Search for the cell housing the specified text and yield its (x, y) center coordinate. 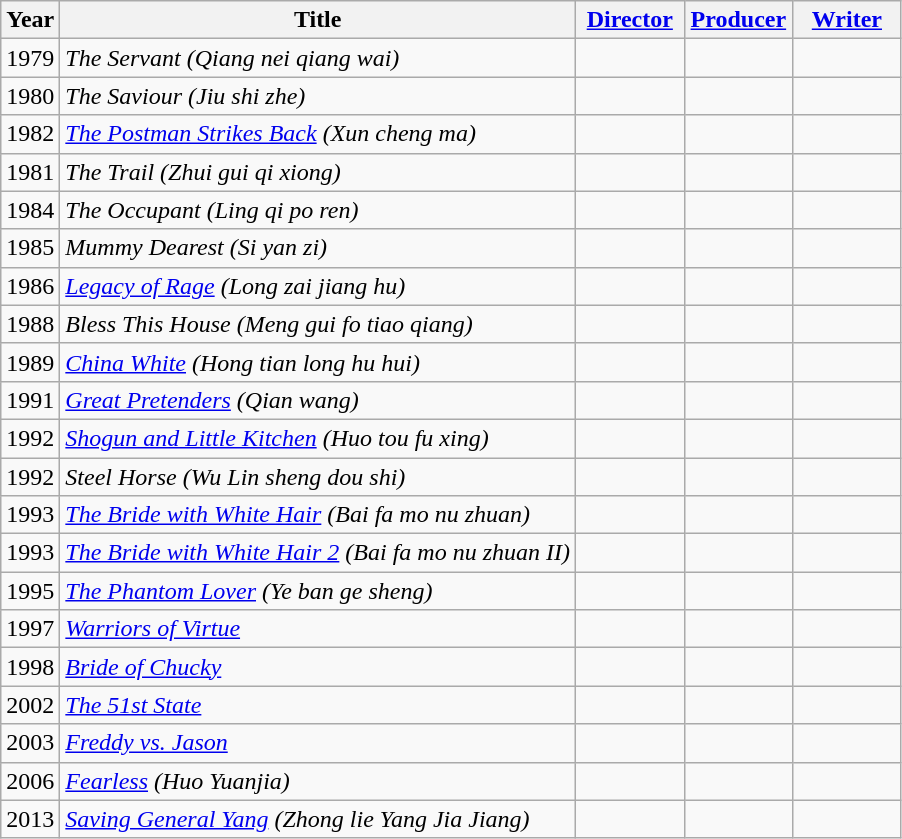
Director (630, 20)
2013 (30, 819)
Saving General Yang (Zhong lie Yang Jia Jiang) (318, 819)
2003 (30, 743)
1980 (30, 96)
1989 (30, 362)
1984 (30, 210)
1985 (30, 248)
The Bride with White Hair 2 (Bai fa mo nu zhuan II) (318, 553)
The Saviour (Jiu shi zhe) (318, 96)
Title (318, 20)
The Phantom Lover (Ye ban ge sheng) (318, 591)
Fearless (Huo Yuanjia) (318, 781)
1986 (30, 286)
Great Pretenders (Qian wang) (318, 400)
1991 (30, 400)
The 51st State (318, 705)
Steel Horse (Wu Lin sheng dou shi) (318, 477)
1982 (30, 134)
1981 (30, 172)
1997 (30, 629)
Writer (848, 20)
Freddy vs. Jason (318, 743)
2006 (30, 781)
Warriors of Virtue (318, 629)
Legacy of Rage (Long zai jiang hu) (318, 286)
Bless This House (Meng gui fo tiao qiang) (318, 324)
Mummy Dearest (Si yan zi) (318, 248)
China White (Hong tian long hu hui) (318, 362)
1988 (30, 324)
The Postman Strikes Back (Xun cheng ma) (318, 134)
1998 (30, 667)
Year (30, 20)
The Servant (Qiang nei qiang wai) (318, 58)
1995 (30, 591)
Producer (738, 20)
The Trail (Zhui gui qi xiong) (318, 172)
2002 (30, 705)
Bride of Chucky (318, 667)
The Bride with White Hair (Bai fa mo nu zhuan) (318, 515)
Shogun and Little Kitchen (Huo tou fu xing) (318, 438)
1979 (30, 58)
The Occupant (Ling qi po ren) (318, 210)
